Provide the [x, y] coordinate of the cell's center where the given text is located.  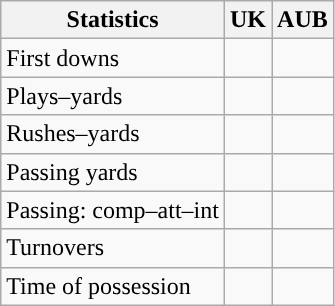
Plays–yards [113, 96]
AUB [303, 20]
Rushes–yards [113, 134]
UK [248, 20]
Time of possession [113, 286]
Statistics [113, 20]
Passing yards [113, 172]
Turnovers [113, 248]
Passing: comp–att–int [113, 210]
First downs [113, 58]
